Return [X, Y] of the center of cell containing provided text 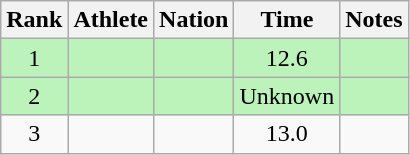
Rank [34, 20]
Unknown [287, 96]
Athlete [111, 20]
13.0 [287, 134]
Notes [374, 20]
12.6 [287, 58]
3 [34, 134]
2 [34, 96]
Nation [194, 20]
1 [34, 58]
Time [287, 20]
